From the cell containing the given text, extract its center point as [X, Y] coordinate. 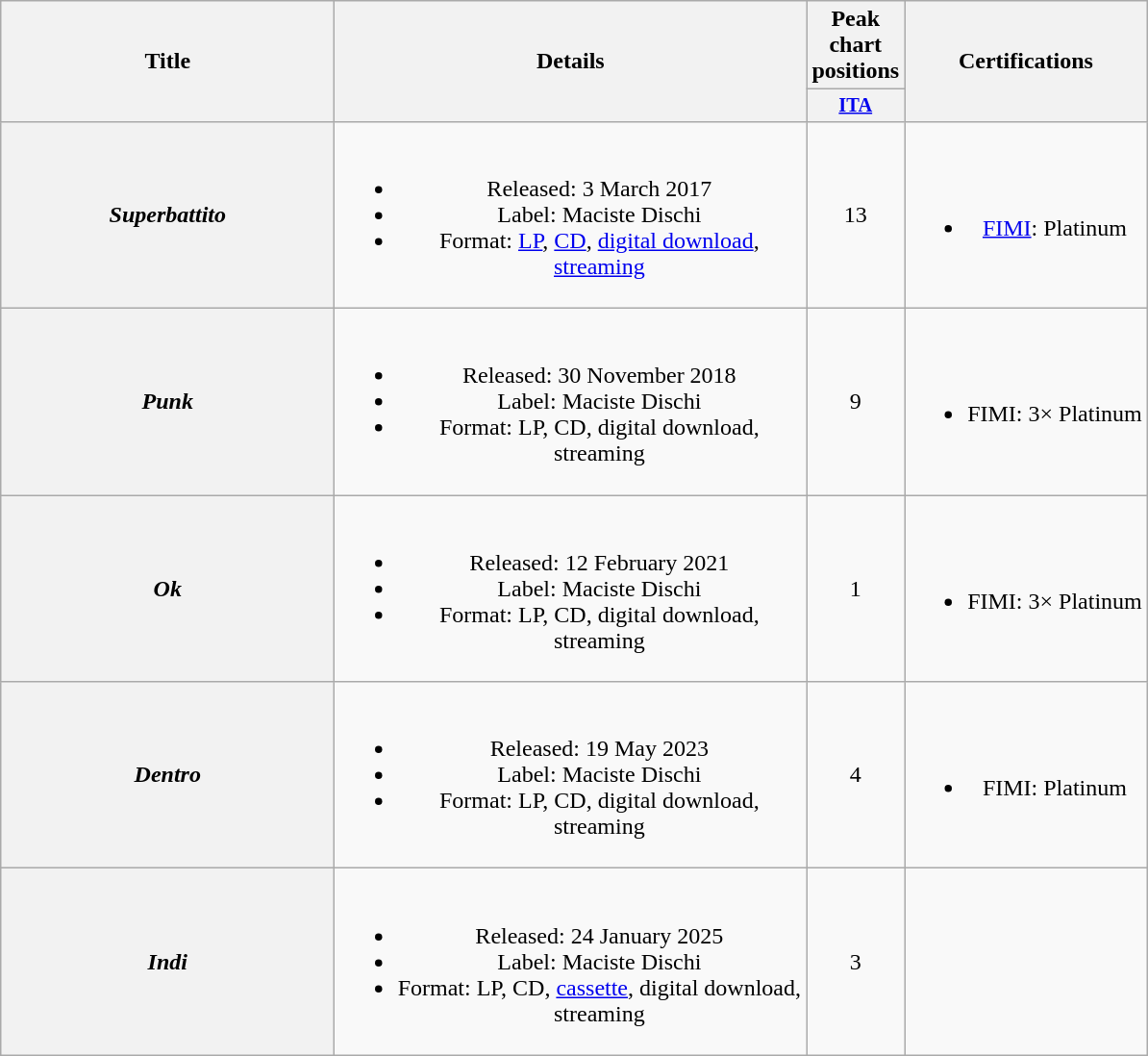
Punk [167, 402]
3 [856, 962]
13 [856, 214]
9 [856, 402]
Peak chart positions [856, 45]
Released: 24 January 2025Label: Maciste DischiFormat: LP, CD, cassette, digital download, streaming [571, 962]
Details [571, 62]
Released: 12 February 2021Label: Maciste DischiFormat: LP, CD, digital download, streaming [571, 589]
Certifications [1027, 62]
Dentro [167, 775]
Released: 3 March 2017Label: Maciste DischiFormat: LP, CD, digital download, streaming [571, 214]
4 [856, 775]
Title [167, 62]
1 [856, 589]
Superbattito [167, 214]
ITA [856, 106]
Released: 19 May 2023Label: Maciste DischiFormat: LP, CD, digital download, streaming [571, 775]
Ok [167, 589]
Released: 30 November 2018Label: Maciste DischiFormat: LP, CD, digital download, streaming [571, 402]
Indi [167, 962]
